Output the [X, Y] coordinate of the center of the cell containing the given text.  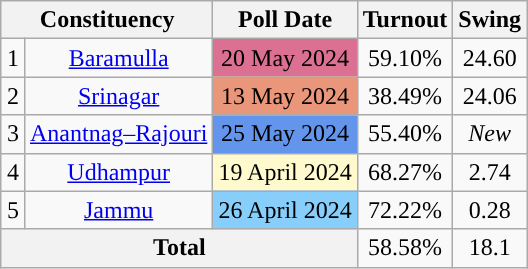
2.74 [490, 172]
Turnout [405, 20]
24.06 [490, 96]
19 April 2024 [285, 172]
Jammu [118, 210]
Anantnag–Rajouri [118, 134]
Swing [490, 20]
New [490, 134]
68.27% [405, 172]
72.22% [405, 210]
Baramulla [118, 58]
Udhampur [118, 172]
20 May 2024 [285, 58]
2 [12, 96]
4 [12, 172]
1 [12, 58]
24.60 [490, 58]
58.58% [405, 248]
18.1 [490, 248]
59.10% [405, 58]
Poll Date [285, 20]
Srinagar [118, 96]
55.40% [405, 134]
0.28 [490, 210]
13 May 2024 [285, 96]
25 May 2024 [285, 134]
26 April 2024 [285, 210]
5 [12, 210]
38.49% [405, 96]
Total [179, 248]
3 [12, 134]
Constituency [106, 20]
